Capture the cell that displays the provided text and extract its [x, y] central coordinate. 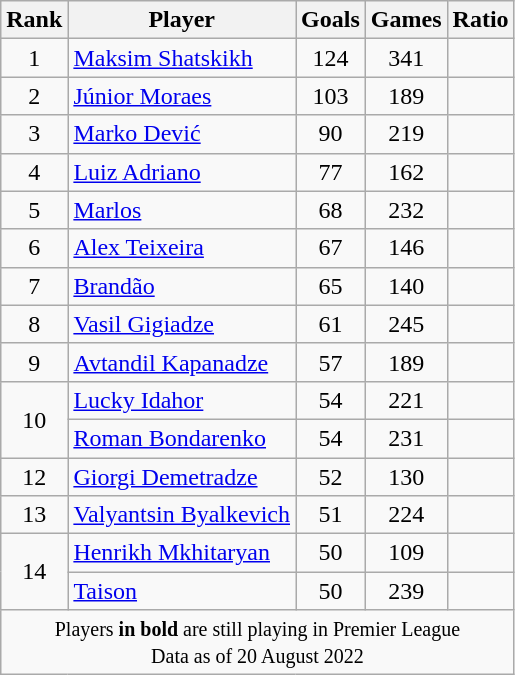
9 [34, 362]
1 [34, 58]
Valyantsin Byalkevich [182, 515]
Player [182, 20]
Giorgi Demetradze [182, 477]
Marko Dević [182, 134]
14 [34, 572]
2 [34, 96]
232 [406, 210]
162 [406, 172]
Marlos [182, 210]
51 [331, 515]
68 [331, 210]
146 [406, 248]
8 [34, 324]
3 [34, 134]
Players in bold are still playing in Premier LeagueData as of 20 August 2022 [258, 642]
4 [34, 172]
341 [406, 58]
219 [406, 134]
65 [331, 286]
77 [331, 172]
Brandão [182, 286]
10 [34, 419]
13 [34, 515]
140 [406, 286]
Rank [34, 20]
Maksim Shatskikh [182, 58]
Games [406, 20]
239 [406, 591]
109 [406, 553]
61 [331, 324]
Alex Teixeira [182, 248]
Ratio [480, 20]
224 [406, 515]
231 [406, 438]
Roman Bondarenko [182, 438]
7 [34, 286]
Goals [331, 20]
130 [406, 477]
124 [331, 58]
57 [331, 362]
52 [331, 477]
6 [34, 248]
221 [406, 400]
Avtandil Kapanadze [182, 362]
Vasil Gigiadze [182, 324]
12 [34, 477]
Taison [182, 591]
Henrikh Mkhitaryan [182, 553]
90 [331, 134]
5 [34, 210]
103 [331, 96]
Lucky Idahor [182, 400]
Júnior Moraes [182, 96]
245 [406, 324]
67 [331, 248]
Luiz Adriano [182, 172]
